Output the (x, y) coordinate of the center of the cell containing the given text.  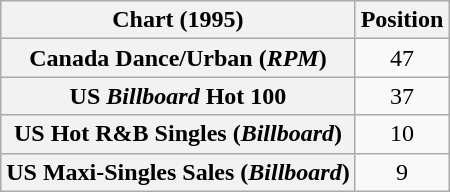
Position (402, 20)
37 (402, 96)
US Billboard Hot 100 (178, 96)
Canada Dance/Urban (RPM) (178, 58)
47 (402, 58)
10 (402, 134)
US Hot R&B Singles (Billboard) (178, 134)
US Maxi-Singles Sales (Billboard) (178, 172)
Chart (1995) (178, 20)
9 (402, 172)
